Extract the (x, y) coordinate from the center of the cell holding the provided text.  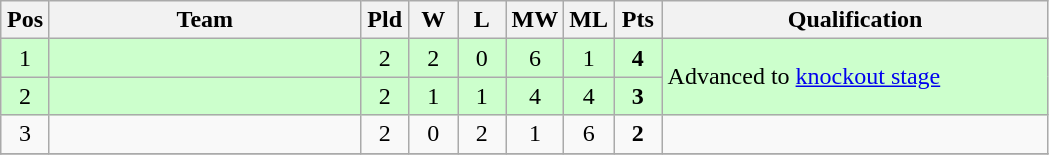
Pts (638, 20)
Advanced to knockout stage (855, 77)
Pos (26, 20)
Team (204, 20)
L (482, 20)
MW (535, 20)
ML (589, 20)
Pld (384, 20)
Qualification (855, 20)
W (434, 20)
